Return the (x, y) coordinate for the center point of the cell that contains the specified text.  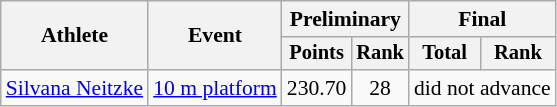
did not advance (482, 88)
Silvana Neitzke (74, 88)
10 m platform (215, 88)
28 (380, 88)
Final (482, 19)
Total (444, 54)
230.70 (316, 88)
Points (316, 54)
Preliminary (346, 19)
Athlete (74, 36)
Event (215, 36)
